Detect which cell encompasses the target text, then output its (X, Y) center coordinate. 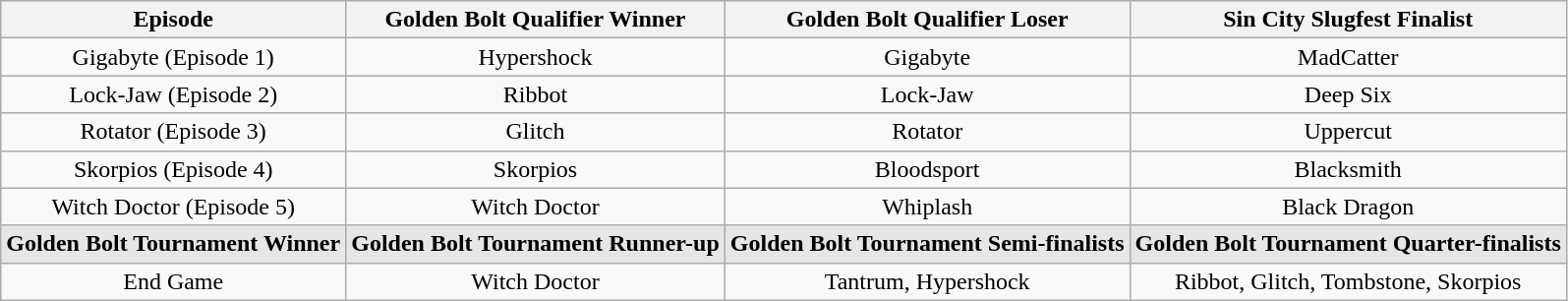
Lock-Jaw (Episode 2) (173, 94)
Gigabyte (Episode 1) (173, 57)
Golden Bolt Tournament Semi-finalists (927, 244)
Blacksmith (1348, 169)
Deep Six (1348, 94)
Sin City Slugfest Finalist (1348, 20)
Golden Bolt Tournament Quarter-finalists (1348, 244)
Skorpios (536, 169)
Golden Bolt Qualifier Winner (536, 20)
MadCatter (1348, 57)
Witch Doctor (Episode 5) (173, 207)
Glitch (536, 132)
Ribbot, Glitch, Tombstone, Skorpios (1348, 281)
Whiplash (927, 207)
Golden Bolt Tournament Winner (173, 244)
Uppercut (1348, 132)
Rotator (927, 132)
Tantrum, Hypershock (927, 281)
Lock-Jaw (927, 94)
Skorpios (Episode 4) (173, 169)
Ribbot (536, 94)
Bloodsport (927, 169)
Golden Bolt Qualifier Loser (927, 20)
Gigabyte (927, 57)
Rotator (Episode 3) (173, 132)
End Game (173, 281)
Episode (173, 20)
Golden Bolt Tournament Runner-up (536, 244)
Hypershock (536, 57)
Black Dragon (1348, 207)
